Detect which cell encompasses the target text, then output its [x, y] center coordinate. 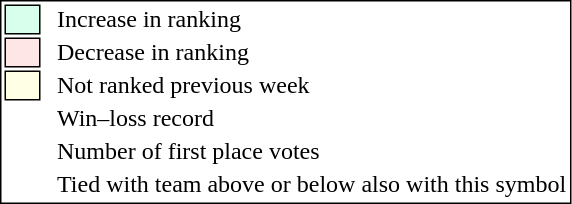
Decrease in ranking [312, 53]
Not ranked previous week [312, 85]
Number of first place votes [312, 151]
Tied with team above or below also with this symbol [312, 185]
Win–loss record [312, 119]
Increase in ranking [312, 19]
